Extract the (X, Y) coordinate from the center of the cell holding the provided text.  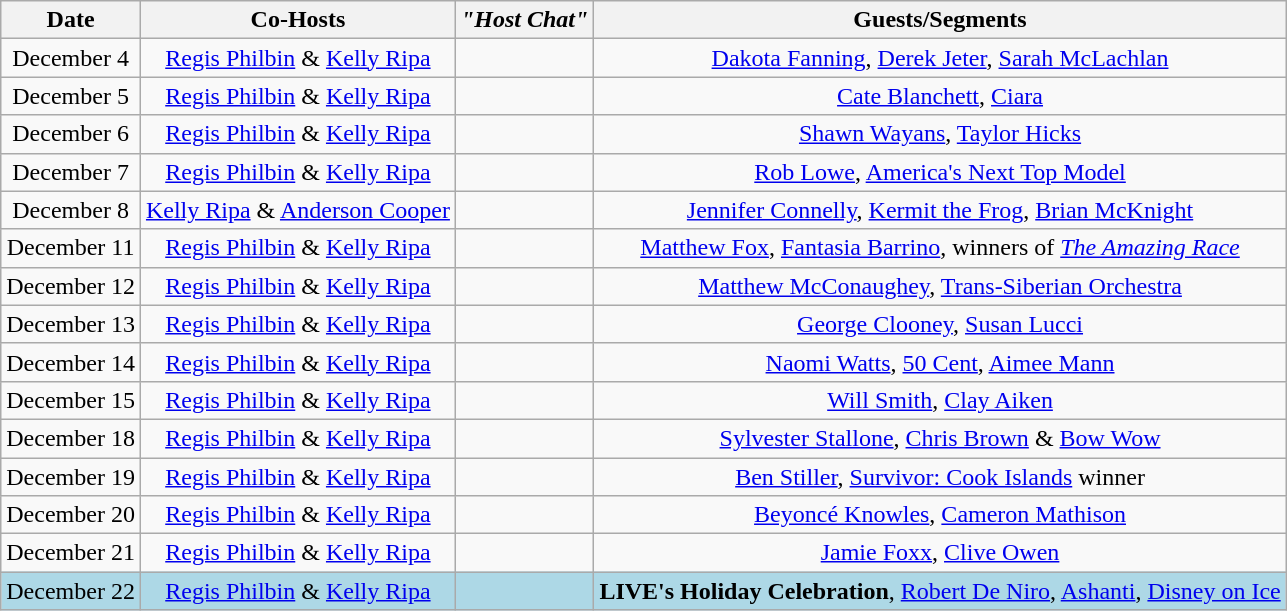
December 19 (71, 477)
December 6 (71, 134)
Shawn Wayans, Taylor Hicks (940, 134)
Sylvester Stallone, Chris Brown & Bow Wow (940, 438)
December 14 (71, 362)
Kelly Ripa & Anderson Cooper (298, 210)
"Host Chat" (524, 20)
Date (71, 20)
December 20 (71, 515)
Cate Blanchett, Ciara (940, 96)
Dakota Fanning, Derek Jeter, Sarah McLachlan (940, 58)
December 13 (71, 324)
December 5 (71, 96)
December 11 (71, 248)
Co-Hosts (298, 20)
December 4 (71, 58)
Ben Stiller, Survivor: Cook Islands winner (940, 477)
Matthew McConaughey, Trans-Siberian Orchestra (940, 286)
Jamie Foxx, Clive Owen (940, 553)
December 8 (71, 210)
Naomi Watts, 50 Cent, Aimee Mann (940, 362)
December 21 (71, 553)
Beyoncé Knowles, Cameron Mathison (940, 515)
George Clooney, Susan Lucci (940, 324)
December 15 (71, 400)
December 12 (71, 286)
December 7 (71, 172)
Matthew Fox, Fantasia Barrino, winners of The Amazing Race (940, 248)
Guests/Segments (940, 20)
December 18 (71, 438)
Jennifer Connelly, Kermit the Frog, Brian McKnight (940, 210)
December 22 (71, 591)
Will Smith, Clay Aiken (940, 400)
LIVE's Holiday Celebration, Robert De Niro, Ashanti, Disney on Ice (940, 591)
Rob Lowe, America's Next Top Model (940, 172)
